Find where the given text appears and provide that cell's center as [x, y] coordinate. 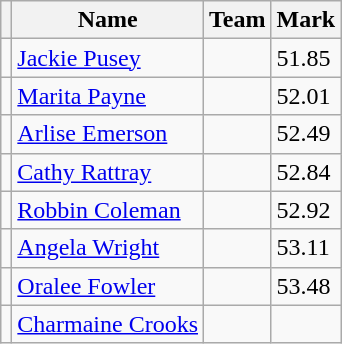
Angela Wright [108, 248]
Charmaine Crooks [108, 324]
Robbin Coleman [108, 210]
53.11 [306, 248]
Mark [306, 20]
Cathy Rattray [108, 172]
Marita Payne [108, 96]
53.48 [306, 286]
52.84 [306, 172]
Team [238, 20]
52.01 [306, 96]
52.49 [306, 134]
51.85 [306, 58]
Oralee Fowler [108, 286]
52.92 [306, 210]
Jackie Pusey [108, 58]
Name [108, 20]
Arlise Emerson [108, 134]
